Search for the cell housing the specified text and yield its [X, Y] center coordinate. 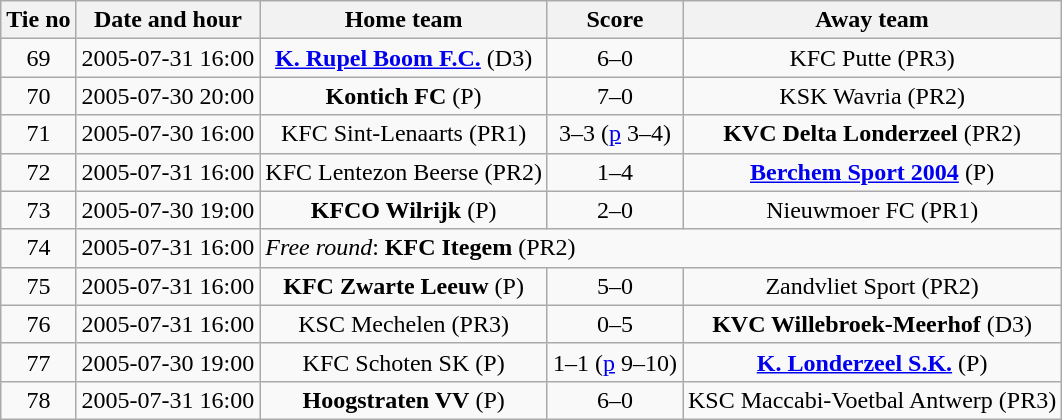
76 [38, 324]
75 [38, 286]
71 [38, 134]
KVC Delta Londerzeel (PR2) [872, 134]
Berchem Sport 2004 (P) [872, 172]
KFC Schoten SK (P) [404, 362]
74 [38, 248]
KFC Zwarte Leeuw (P) [404, 286]
Score [614, 20]
Home team [404, 20]
2–0 [614, 210]
0–5 [614, 324]
3–3 (p 3–4) [614, 134]
Date and hour [168, 20]
72 [38, 172]
KSC Mechelen (PR3) [404, 324]
78 [38, 400]
Free round: KFC Itegem (PR2) [661, 248]
KVC Willebroek-Meerhof (D3) [872, 324]
70 [38, 96]
7–0 [614, 96]
KFCO Wilrijk (P) [404, 210]
Hoogstraten VV (P) [404, 400]
Away team [872, 20]
Tie no [38, 20]
2005-07-30 16:00 [168, 134]
69 [38, 58]
KFC Lentezon Beerse (PR2) [404, 172]
73 [38, 210]
Zandvliet Sport (PR2) [872, 286]
Nieuwmoer FC (PR1) [872, 210]
KSK Wavria (PR2) [872, 96]
2005-07-30 20:00 [168, 96]
5–0 [614, 286]
KSC Maccabi-Voetbal Antwerp (PR3) [872, 400]
K. Rupel Boom F.C. (D3) [404, 58]
Kontich FC (P) [404, 96]
KFC Sint-Lenaarts (PR1) [404, 134]
1–4 [614, 172]
77 [38, 362]
KFC Putte (PR3) [872, 58]
K. Londerzeel S.K. (P) [872, 362]
1–1 (p 9–10) [614, 362]
